Determine the (X, Y) coordinate at the center of the cell enclosing the given text.  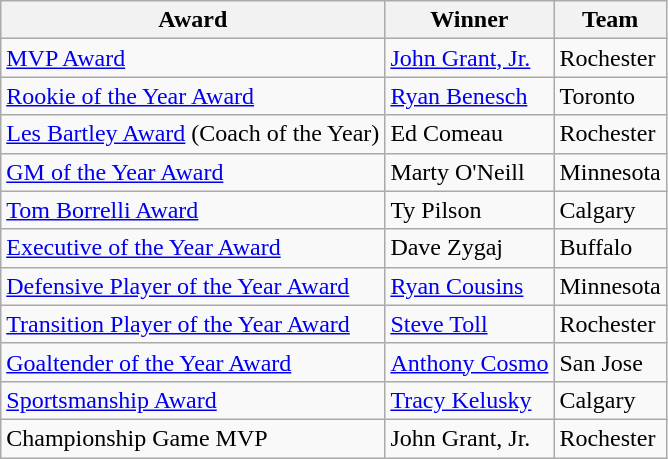
Steve Toll (470, 324)
Rookie of the Year Award (193, 96)
Ed Comeau (470, 134)
Tom Borrelli Award (193, 210)
Ryan Benesch (470, 96)
Winner (470, 20)
Marty O'Neill (470, 172)
San Jose (610, 362)
Award (193, 20)
Dave Zygaj (470, 248)
MVP Award (193, 58)
Les Bartley Award (Coach of the Year) (193, 134)
Tracy Kelusky (470, 400)
Buffalo (610, 248)
Executive of the Year Award (193, 248)
Sportsmanship Award (193, 400)
Toronto (610, 96)
Championship Game MVP (193, 438)
Transition Player of the Year Award (193, 324)
Ryan Cousins (470, 286)
Team (610, 20)
Goaltender of the Year Award (193, 362)
Anthony Cosmo (470, 362)
Defensive Player of the Year Award (193, 286)
Ty Pilson (470, 210)
GM of the Year Award (193, 172)
